Pinpoint the cell where the given text exists, returning its (X, Y) midpoint coordinate. 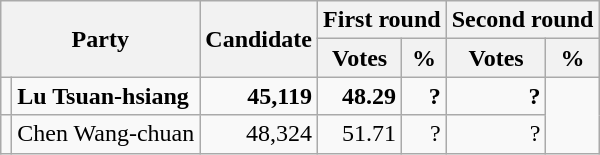
First round (382, 20)
51.71 (360, 134)
48,324 (259, 134)
Second round (522, 20)
Party (100, 39)
Candidate (259, 39)
Lu Tsuan-hsiang (106, 96)
48.29 (360, 96)
45,119 (259, 96)
Chen Wang-chuan (106, 134)
